Find where the given text appears and provide that cell's center as (X, Y) coordinate. 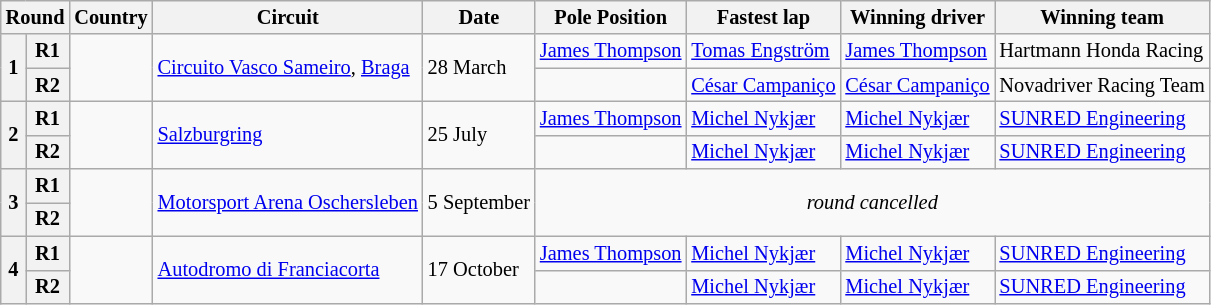
Fastest lap (763, 17)
Hartmann Honda Racing (1102, 51)
Pole Position (610, 17)
Autodromo di Franciacorta (288, 270)
Salzburgring (288, 134)
Round (36, 17)
1 (14, 68)
Motorsport Arena Oschersleben (288, 202)
5 September (479, 202)
28 March (479, 68)
round cancelled (872, 202)
Winning driver (917, 17)
2 (14, 134)
25 July (479, 134)
17 October (479, 270)
Novadriver Racing Team (1102, 85)
Tomas Engström (763, 51)
Circuito Vasco Sameiro, Braga (288, 68)
Winning team (1102, 17)
4 (14, 270)
Date (479, 17)
Country (110, 17)
3 (14, 202)
Circuit (288, 17)
